Capture the cell that displays the provided text and extract its (X, Y) central coordinate. 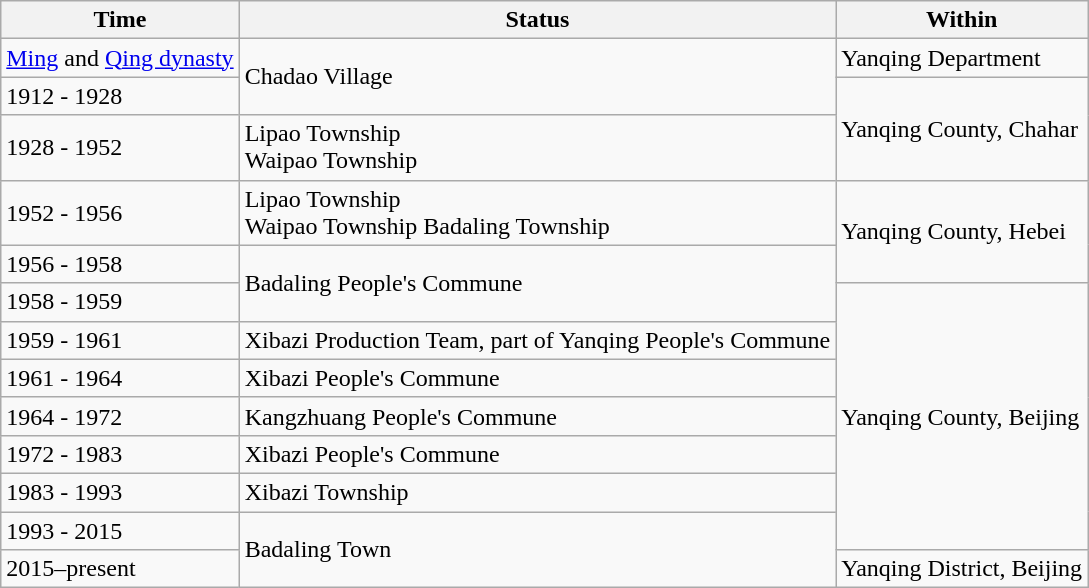
Chadao Village (538, 77)
1928 - 1952 (120, 148)
Yanqing District, Beijing (962, 569)
Within (962, 20)
1959 - 1961 (120, 340)
Yanqing Department (962, 58)
Lipao TownshipWaipao Township Badaling Township (538, 212)
Yanqing County, Chahar (962, 128)
Badaling Town (538, 550)
1983 - 1993 (120, 492)
1912 - 1928 (120, 96)
1958 - 1959 (120, 302)
Lipao TownshipWaipao Township (538, 148)
1952 - 1956 (120, 212)
Badaling People's Commune (538, 283)
2015–present (120, 569)
Status (538, 20)
1993 - 2015 (120, 531)
Yanqing County, Beijing (962, 416)
Kangzhuang People's Commune (538, 416)
1972 - 1983 (120, 454)
Ming and Qing dynasty (120, 58)
Xibazi Production Team, part of Yanqing People's Commune (538, 340)
Yanqing County, Hebei (962, 232)
1956 - 1958 (120, 264)
1964 - 1972 (120, 416)
1961 - 1964 (120, 378)
Time (120, 20)
Xibazi Township (538, 492)
